Detect which cell encompasses the target text, then output its [X, Y] center coordinate. 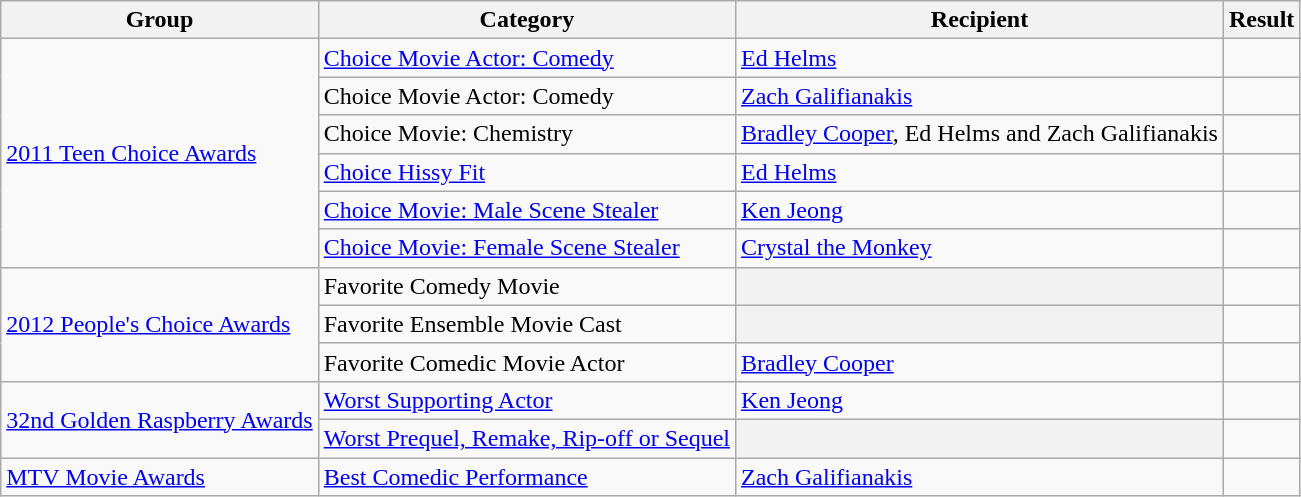
Crystal the Monkey [980, 248]
Bradley Cooper [980, 362]
Group [160, 20]
Category [526, 20]
Worst Supporting Actor [526, 400]
Recipient [980, 20]
Favorite Ensemble Movie Cast [526, 324]
Choice Movie: Chemistry [526, 134]
Choice Movie: Male Scene Stealer [526, 210]
Result [1261, 20]
2012 People's Choice Awards [160, 324]
Choice Movie: Female Scene Stealer [526, 248]
Choice Hissy Fit [526, 172]
Best Comedic Performance [526, 477]
Worst Prequel, Remake, Rip-off or Sequel [526, 438]
Favorite Comedic Movie Actor [526, 362]
Bradley Cooper, Ed Helms and Zach Galifianakis [980, 134]
Favorite Comedy Movie [526, 286]
32nd Golden Raspberry Awards [160, 419]
2011 Teen Choice Awards [160, 153]
MTV Movie Awards [160, 477]
